Determine the (X, Y) coordinate at the center of the cell enclosing the given text.  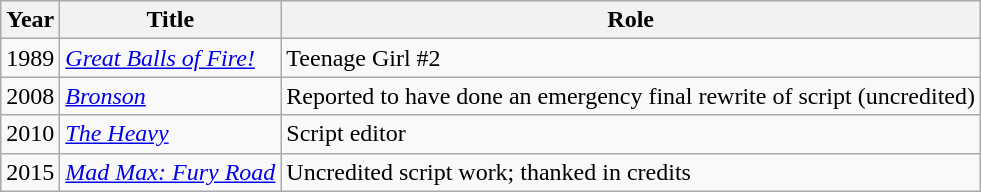
1989 (30, 58)
2008 (30, 96)
2010 (30, 134)
Role (631, 20)
Teenage Girl #2 (631, 58)
Year (30, 20)
Bronson (170, 96)
The Heavy (170, 134)
2015 (30, 172)
Title (170, 20)
Reported to have done an emergency final rewrite of script (uncredited) (631, 96)
Uncredited script work; thanked in credits (631, 172)
Great Balls of Fire! (170, 58)
Mad Max: Fury Road (170, 172)
Script editor (631, 134)
